Provide the (X, Y) coordinate of the cell's center where the given text is located.  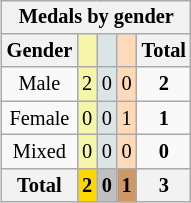
Mixed (40, 152)
Gender (40, 51)
Female (40, 118)
3 (164, 185)
Male (40, 84)
Medals by gender (96, 17)
